Provide the [X, Y] coordinate of the cell's center where the given text is located.  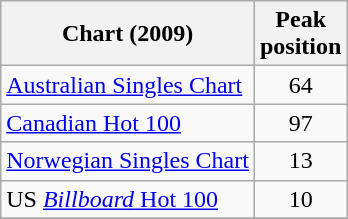
Australian Singles Chart [128, 85]
Norwegian Singles Chart [128, 161]
13 [300, 161]
64 [300, 85]
Canadian Hot 100 [128, 123]
Chart (2009) [128, 34]
US Billboard Hot 100 [128, 199]
97 [300, 123]
Peakposition [300, 34]
10 [300, 199]
